Find where the given text appears and provide that cell's center as (X, Y) coordinate. 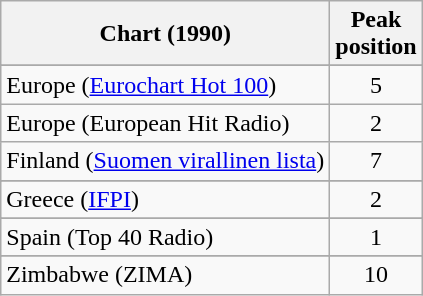
10 (376, 275)
7 (376, 161)
1 (376, 237)
Greece (IFPI) (166, 199)
Spain (Top 40 Radio) (166, 237)
Chart (1990) (166, 34)
Europe (Eurochart Hot 100) (166, 85)
Europe (European Hit Radio) (166, 123)
5 (376, 85)
Finland (Suomen virallinen lista) (166, 161)
Zimbabwe (ZIMA) (166, 275)
Peakposition (376, 34)
